Locate the cell with the specified text and output its [x, y] center coordinate. 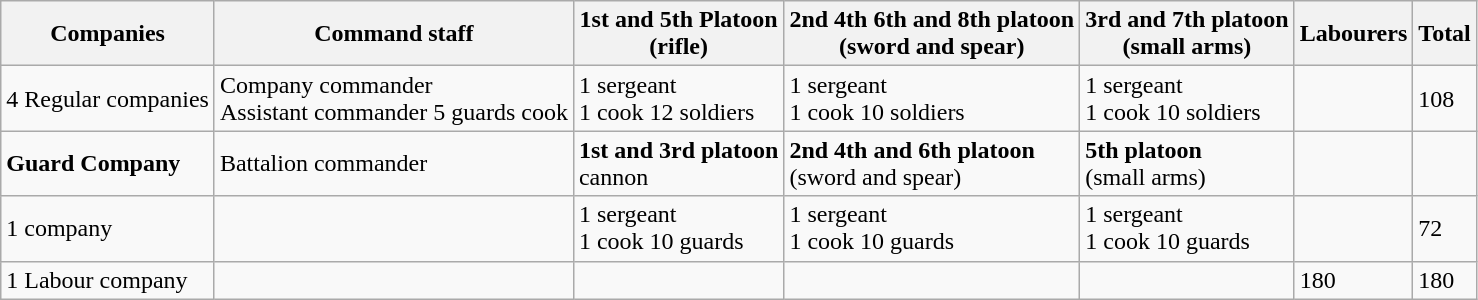
Guard Company [108, 164]
108 [1445, 98]
1 Labour company [108, 280]
Battalion commander [394, 164]
Labourers [1354, 34]
1 company [108, 228]
4 Regular companies [108, 98]
5th platoon(small arms) [1187, 164]
2nd 4th and 6th platoon(sword and spear) [932, 164]
Command staff [394, 34]
Company commanderAssistant commander 5 guards cook [394, 98]
1st and 3rd platooncannon [678, 164]
72 [1445, 228]
1 sergeant1 cook 12 soldiers [678, 98]
1st and 5th Platoon(rifle) [678, 34]
Companies [108, 34]
2nd 4th 6th and 8th platoon(sword and spear) [932, 34]
Total [1445, 34]
3rd and 7th platoon(small arms) [1187, 34]
